Return [x, y] of the center of cell containing provided text 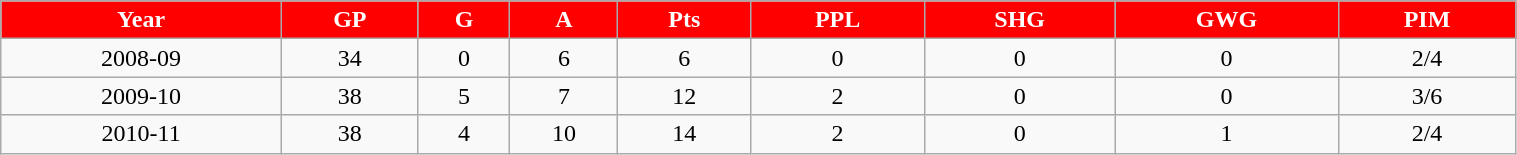
Year [142, 20]
2008-09 [142, 58]
5 [464, 96]
Pts [684, 20]
7 [564, 96]
PPL [838, 20]
4 [464, 134]
2009-10 [142, 96]
A [564, 20]
10 [564, 134]
GWG [1226, 20]
GP [350, 20]
12 [684, 96]
34 [350, 58]
2010-11 [142, 134]
1 [1226, 134]
SHG [1019, 20]
G [464, 20]
3/6 [1427, 96]
PIM [1427, 20]
14 [684, 134]
